Locate the cell with the specified text and output its [X, Y] center coordinate. 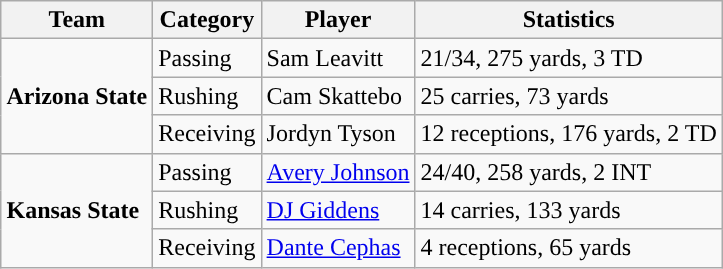
Arizona State [77, 96]
Statistics [568, 20]
12 receptions, 176 yards, 2 TD [568, 134]
Sam Leavitt [338, 58]
4 receptions, 65 yards [568, 248]
24/40, 258 yards, 2 INT [568, 172]
21/34, 275 yards, 3 TD [568, 58]
25 carries, 73 yards [568, 96]
Jordyn Tyson [338, 134]
Kansas State [77, 210]
Team [77, 20]
DJ Giddens [338, 210]
Avery Johnson [338, 172]
Dante Cephas [338, 248]
Player [338, 20]
14 carries, 133 yards [568, 210]
Category [207, 20]
Cam Skattebo [338, 96]
